Find where the given text appears and provide that cell's center as [x, y] coordinate. 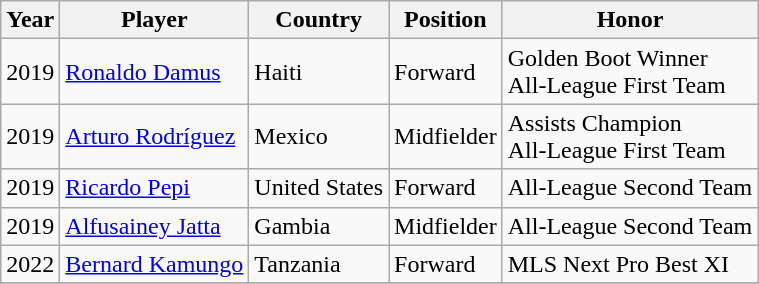
Golden Boot WinnerAll-League First Team [630, 72]
2022 [30, 264]
Assists ChampionAll-League First Team [630, 136]
Position [446, 20]
Bernard Kamungo [154, 264]
Tanzania [319, 264]
United States [319, 188]
Haiti [319, 72]
Alfusainey Jatta [154, 226]
Gambia [319, 226]
Ronaldo Damus [154, 72]
Year [30, 20]
MLS Next Pro Best XI [630, 264]
Ricardo Pepi [154, 188]
Country [319, 20]
Mexico [319, 136]
Arturo Rodríguez [154, 136]
Honor [630, 20]
Player [154, 20]
